Capture the cell that displays the provided text and extract its (X, Y) central coordinate. 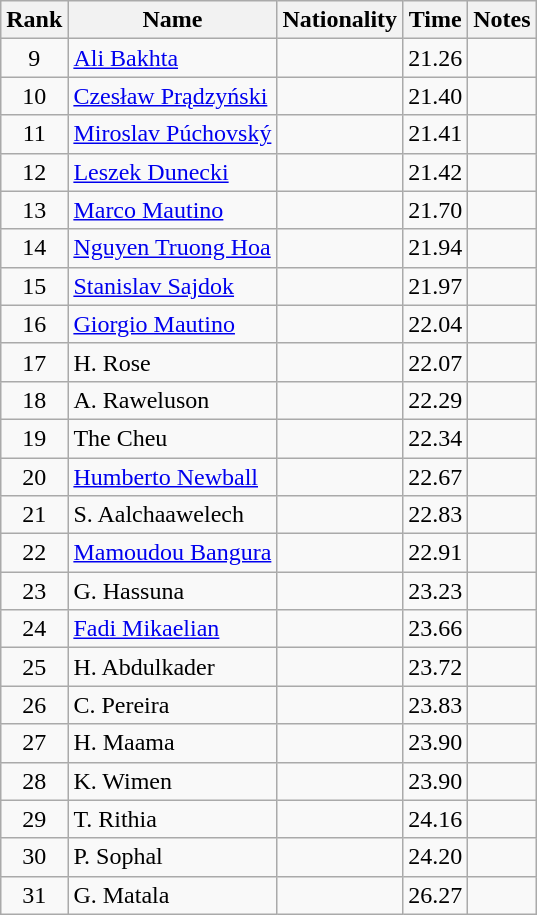
H. Abdulkader (172, 667)
22.83 (436, 515)
23.66 (436, 629)
24.20 (436, 857)
13 (34, 210)
22 (34, 553)
Giorgio Mautino (172, 324)
22.04 (436, 324)
Notes (502, 20)
Rank (34, 20)
26.27 (436, 895)
Czesław Prądzyński (172, 96)
C. Pereira (172, 705)
T. Rithia (172, 819)
Ali Bakhta (172, 58)
10 (34, 96)
Nguyen Truong Hoa (172, 248)
29 (34, 819)
28 (34, 781)
G. Matala (172, 895)
24 (34, 629)
22.67 (436, 477)
21.42 (436, 172)
H. Rose (172, 362)
31 (34, 895)
23.23 (436, 591)
G. Hassuna (172, 591)
27 (34, 743)
18 (34, 400)
P. Sophal (172, 857)
H. Maama (172, 743)
Humberto Newball (172, 477)
17 (34, 362)
Stanislav Sajdok (172, 286)
21.97 (436, 286)
30 (34, 857)
15 (34, 286)
Time (436, 20)
Miroslav Púchovský (172, 134)
23.83 (436, 705)
21.26 (436, 58)
19 (34, 438)
22.91 (436, 553)
20 (34, 477)
21.41 (436, 134)
Leszek Dunecki (172, 172)
25 (34, 667)
22.29 (436, 400)
21.40 (436, 96)
11 (34, 134)
The Cheu (172, 438)
Marco Mautino (172, 210)
Nationality (340, 20)
23.72 (436, 667)
S. Aalchaawelech (172, 515)
22.07 (436, 362)
9 (34, 58)
Mamoudou Bangura (172, 553)
24.16 (436, 819)
Fadi Mikaelian (172, 629)
12 (34, 172)
16 (34, 324)
Name (172, 20)
K. Wimen (172, 781)
26 (34, 705)
21.70 (436, 210)
14 (34, 248)
21 (34, 515)
22.34 (436, 438)
21.94 (436, 248)
23 (34, 591)
A. Raweluson (172, 400)
